Return [x, y] of the center of cell containing provided text 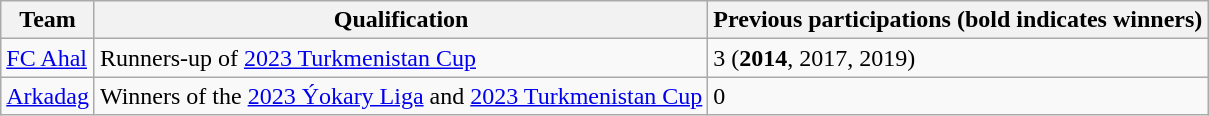
0 [958, 96]
3 (2014, 2017, 2019) [958, 58]
Arkadag [48, 96]
Previous participations (bold indicates winners) [958, 20]
FC Ahal [48, 58]
Team [48, 20]
Qualification [400, 20]
Winners of the 2023 Ýokary Liga and 2023 Turkmenistan Cup [400, 96]
Runners-up of 2023 Turkmenistan Cup [400, 58]
